From the cell containing the given text, extract its center point as [x, y] coordinate. 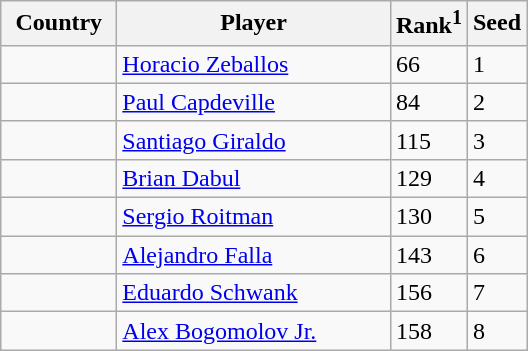
2 [496, 102]
66 [428, 64]
158 [428, 331]
Alejandro Falla [254, 255]
1 [496, 64]
4 [496, 178]
Paul Capdeville [254, 102]
115 [428, 140]
156 [428, 293]
7 [496, 293]
130 [428, 217]
Eduardo Schwank [254, 293]
Rank1 [428, 24]
5 [496, 217]
Santiago Giraldo [254, 140]
129 [428, 178]
Horacio Zeballos [254, 64]
Seed [496, 24]
Brian Dabul [254, 178]
84 [428, 102]
Country [59, 24]
Alex Bogomolov Jr. [254, 331]
6 [496, 255]
143 [428, 255]
Player [254, 24]
8 [496, 331]
Sergio Roitman [254, 217]
3 [496, 140]
